Scan for the cell matching the given text and deliver its [X, Y] coordinate at center. 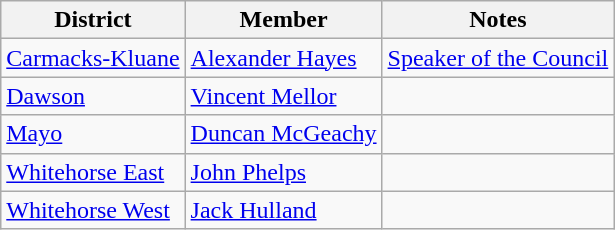
Whitehorse West [93, 210]
Carmacks-Kluane [93, 58]
Notes [498, 20]
District [93, 20]
Mayo [93, 134]
Vincent Mellor [284, 96]
Alexander Hayes [284, 58]
Speaker of the Council [498, 58]
Whitehorse East [93, 172]
Member [284, 20]
Jack Hulland [284, 210]
John Phelps [284, 172]
Duncan McGeachy [284, 134]
Dawson [93, 96]
